Search for the cell housing the specified text and yield its [x, y] center coordinate. 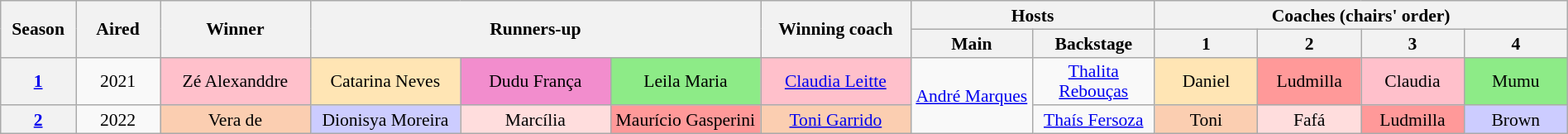
Toni Garrido [836, 120]
Season [38, 29]
Backstage [1093, 43]
Maurício Gasperini [686, 120]
Dudu França [536, 81]
2021 [118, 81]
Brown [1515, 120]
Catarina Neves [385, 81]
Vera de [236, 120]
Thalita Rebouças [1093, 81]
Zé Alexanddre [236, 81]
Main [971, 43]
Hosts [1032, 15]
4 [1515, 43]
Dionisya Moreira [385, 120]
Claudia [1413, 81]
2022 [118, 120]
3 [1413, 43]
Leila Maria [686, 81]
Marcília [536, 120]
Fafá [1310, 120]
Claudia Leitte [836, 81]
Runners-up [535, 29]
Mumu [1515, 81]
Daniel [1206, 81]
Winning coach [836, 29]
Aired [118, 29]
Winner [236, 29]
Toni [1206, 120]
André Marques [971, 95]
Thaís Fersoza [1093, 120]
Coaches (chairs' order) [1361, 15]
